Output the (x, y) coordinate of the center of the cell containing the given text.  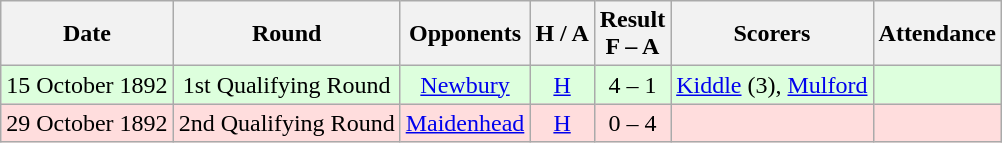
Date (87, 34)
0 – 4 (632, 123)
Newbury (465, 85)
Maidenhead (465, 123)
2nd Qualifying Round (286, 123)
Opponents (465, 34)
Scorers (772, 34)
ResultF – A (632, 34)
4 – 1 (632, 85)
H / A (562, 34)
29 October 1892 (87, 123)
Kiddle (3), Mulford (772, 85)
Round (286, 34)
15 October 1892 (87, 85)
1st Qualifying Round (286, 85)
Attendance (937, 34)
